Capture the cell that displays the provided text and extract its (X, Y) central coordinate. 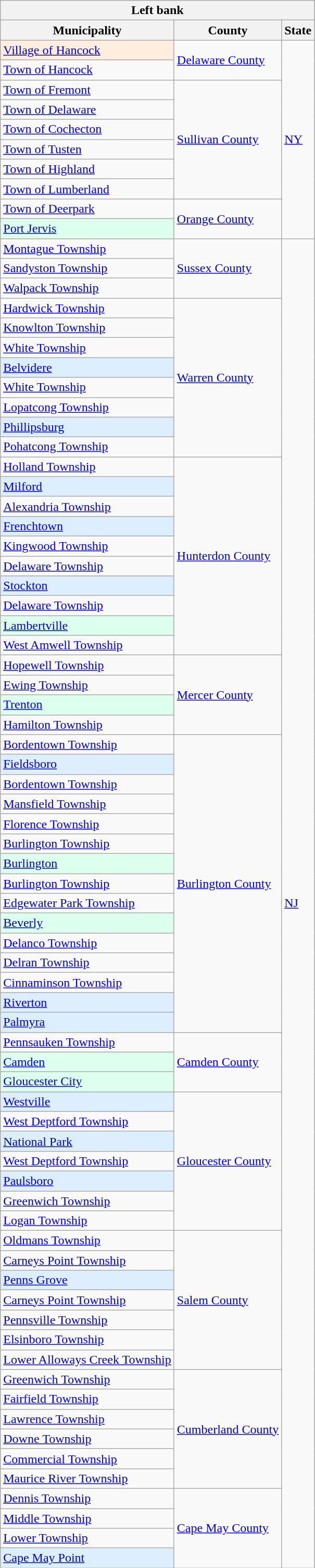
Frenchtown (87, 526)
Hopewell Township (87, 665)
Dennis Township (87, 1498)
Hardwick Township (87, 308)
Phillipsburg (87, 427)
Town of Fremont (87, 90)
Downe Township (87, 1439)
Cape May County (228, 1528)
Middle Township (87, 1518)
Sussex County (228, 268)
Oldmans Township (87, 1241)
Burlington County (228, 883)
Town of Deerpark (87, 209)
Municipality (87, 30)
Town of Tusten (87, 149)
Lawrence Township (87, 1419)
Lopatcong Township (87, 407)
Walpack Township (87, 288)
Delran Township (87, 963)
Belvidere (87, 367)
NY (298, 140)
Paulsboro (87, 1181)
Montague Township (87, 249)
Cumberland County (228, 1429)
Fieldsboro (87, 764)
Elsinboro Township (87, 1340)
Edgewater Park Township (87, 903)
Hamilton Township (87, 725)
Trenton (87, 705)
Fairfield Township (87, 1399)
Commercial Township (87, 1459)
Delanco Township (87, 943)
Kingwood Township (87, 546)
Pennsville Township (87, 1320)
Camden County (228, 1062)
Cinnaminson Township (87, 983)
Maurice River Township (87, 1478)
Warren County (228, 377)
Camden (87, 1062)
Cape May Point (87, 1558)
Lower Alloways Creek Township (87, 1359)
Westville (87, 1101)
Mercer County (228, 695)
Left bank (157, 10)
National Park (87, 1141)
Pennsauken Township (87, 1042)
Knowlton Township (87, 328)
West Amwell Township (87, 645)
Burlington (87, 863)
Milford (87, 486)
Holland Township (87, 467)
Village of Hancock (87, 50)
Hunterdon County (228, 556)
Lambertville (87, 626)
Logan Township (87, 1221)
Port Jervis (87, 228)
County (228, 30)
Town of Highland (87, 169)
Beverly (87, 923)
NJ (298, 903)
Stockton (87, 586)
Riverton (87, 1002)
Pohatcong Township (87, 447)
Gloucester County (228, 1161)
Mansfield Township (87, 804)
Penns Grove (87, 1280)
Sullivan County (228, 139)
State (298, 30)
Ewing Township (87, 685)
Salem County (228, 1300)
Sandyston Township (87, 268)
Town of Cochecton (87, 129)
Town of Hancock (87, 70)
Delaware County (228, 60)
Florence Township (87, 824)
Town of Delaware (87, 109)
Gloucester City (87, 1082)
Orange County (228, 218)
Town of Lumberland (87, 189)
Alexandria Township (87, 506)
Lower Township (87, 1538)
Palmyra (87, 1022)
